Scan for the cell matching the given text and deliver its (x, y) coordinate at center. 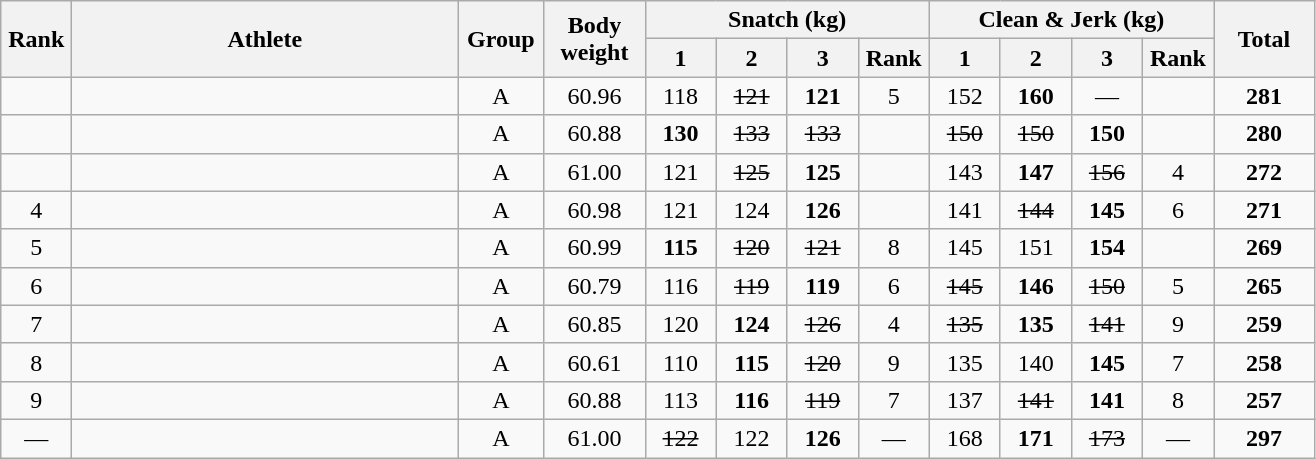
60.96 (594, 96)
160 (1036, 96)
110 (680, 362)
281 (1264, 96)
259 (1264, 324)
265 (1264, 286)
137 (964, 400)
Snatch (kg) (787, 20)
171 (1036, 438)
113 (680, 400)
269 (1264, 248)
147 (1036, 172)
Total (1264, 39)
144 (1036, 210)
Group (501, 39)
140 (1036, 362)
271 (1264, 210)
130 (680, 134)
Body weight (594, 39)
168 (964, 438)
272 (1264, 172)
257 (1264, 400)
60.85 (594, 324)
297 (1264, 438)
152 (964, 96)
118 (680, 96)
156 (1106, 172)
173 (1106, 438)
154 (1106, 248)
Clean & Jerk (kg) (1071, 20)
143 (964, 172)
258 (1264, 362)
60.79 (594, 286)
Athlete (265, 39)
151 (1036, 248)
60.99 (594, 248)
60.98 (594, 210)
146 (1036, 286)
60.61 (594, 362)
280 (1264, 134)
